Output the [X, Y] coordinate of the center of the cell containing the given text.  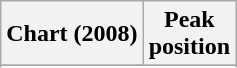
Peak position [189, 34]
Chart (2008) [72, 34]
